Return [X, Y] of the center of cell containing provided text 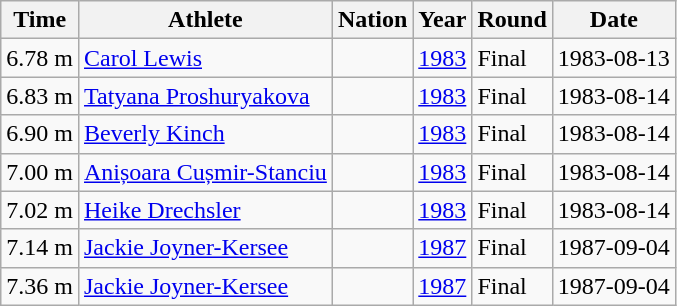
Tatyana Proshuryakova [205, 96]
Carol Lewis [205, 58]
Beverly Kinch [205, 134]
Round [512, 20]
7.00 m [40, 172]
Athlete [205, 20]
7.02 m [40, 210]
7.14 m [40, 248]
Anișoara Cușmir-Stanciu [205, 172]
Year [442, 20]
6.78 m [40, 58]
1983-08-13 [614, 58]
6.83 m [40, 96]
Nation [372, 20]
7.36 m [40, 286]
Date [614, 20]
Heike Drechsler [205, 210]
6.90 m [40, 134]
Time [40, 20]
